Search for the cell housing the specified text and yield its (x, y) center coordinate. 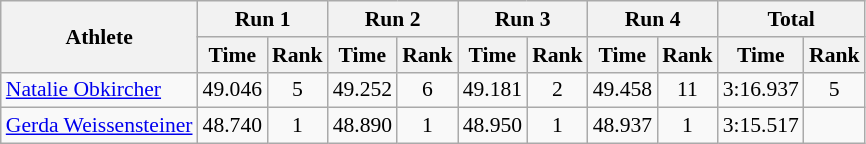
49.252 (362, 90)
Athlete (100, 36)
3:16.937 (761, 90)
Total (792, 19)
49.181 (492, 90)
Gerda Weissensteiner (100, 126)
48.890 (362, 126)
Run 2 (393, 19)
49.458 (622, 90)
11 (688, 90)
48.740 (232, 126)
6 (428, 90)
48.937 (622, 126)
Run 4 (653, 19)
Run 3 (523, 19)
49.046 (232, 90)
48.950 (492, 126)
Run 1 (263, 19)
2 (558, 90)
3:15.517 (761, 126)
Natalie Obkircher (100, 90)
